For the text-containing cell, return its midpoint in (X, Y) coordinate format. 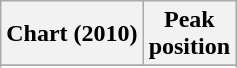
Peakposition (189, 34)
Chart (2010) (72, 34)
